Determine the [X, Y] coordinate at the center of the cell enclosing the given text.  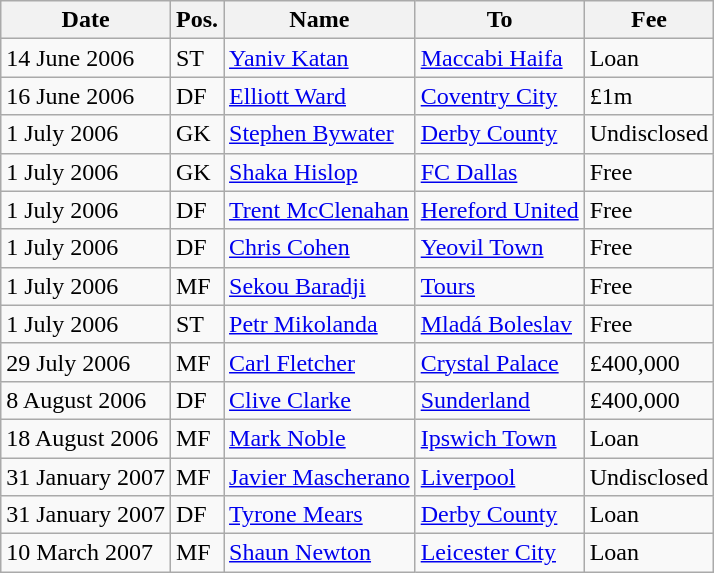
Elliott Ward [320, 96]
Stephen Bywater [320, 134]
16 June 2006 [86, 96]
Shaka Hislop [320, 172]
Liverpool [500, 477]
Trent McClenahan [320, 210]
£1m [649, 96]
Javier Mascherano [320, 477]
Clive Clarke [320, 400]
Mladá Boleslav [500, 324]
Crystal Palace [500, 362]
Mark Noble [320, 438]
29 July 2006 [86, 362]
Chris Cohen [320, 248]
Maccabi Haifa [500, 58]
Petr Mikolanda [320, 324]
10 March 2007 [86, 553]
Coventry City [500, 96]
Carl Fletcher [320, 362]
Tours [500, 286]
Shaun Newton [320, 553]
Hereford United [500, 210]
To [500, 20]
Sekou Baradji [320, 286]
Date [86, 20]
18 August 2006 [86, 438]
Fee [649, 20]
Leicester City [500, 553]
8 August 2006 [86, 400]
Yeovil Town [500, 248]
14 June 2006 [86, 58]
Name [320, 20]
Sunderland [500, 400]
Pos. [196, 20]
Tyrone Mears [320, 515]
Ipswich Town [500, 438]
FC Dallas [500, 172]
Yaniv Katan [320, 58]
